Capture the cell that displays the provided text and extract its (x, y) central coordinate. 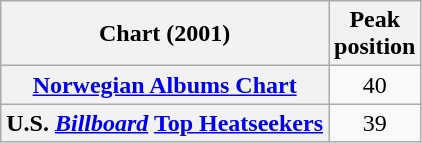
40 (375, 85)
Peakposition (375, 34)
Norwegian Albums Chart (165, 85)
39 (375, 123)
U.S. Billboard Top Heatseekers (165, 123)
Chart (2001) (165, 34)
